From the cell containing the given text, extract its center point as [x, y] coordinate. 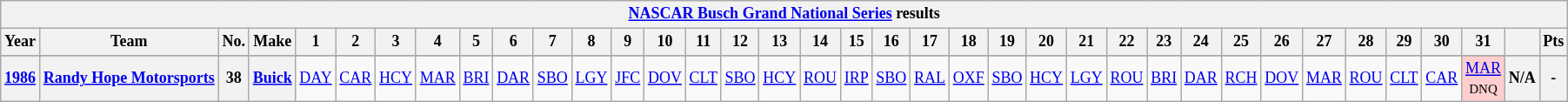
JFC [628, 78]
19 [1007, 42]
Team [129, 42]
3 [397, 42]
RCH [1241, 78]
38 [233, 78]
RAL [931, 78]
IRP [856, 78]
No. [233, 42]
24 [1202, 42]
2 [356, 42]
25 [1241, 42]
9 [628, 42]
1 [316, 42]
31 [1484, 42]
1986 [21, 78]
4 [437, 42]
OXF [969, 78]
21 [1086, 42]
13 [779, 42]
10 [665, 42]
N/A [1522, 78]
18 [969, 42]
30 [1442, 42]
- [1553, 78]
Randy Hope Motorsports [129, 78]
11 [703, 42]
8 [591, 42]
23 [1164, 42]
28 [1365, 42]
NASCAR Busch Grand National Series results [784, 14]
17 [931, 42]
14 [821, 42]
Pts [1553, 42]
5 [477, 42]
DAY [316, 78]
15 [856, 42]
26 [1282, 42]
Make [272, 42]
20 [1047, 42]
29 [1404, 42]
7 [552, 42]
MARDNQ [1484, 78]
Year [21, 42]
22 [1127, 42]
6 [513, 42]
Buick [272, 78]
12 [740, 42]
27 [1324, 42]
16 [891, 42]
